Extract the (x, y) coordinate from the center of the cell holding the provided text.  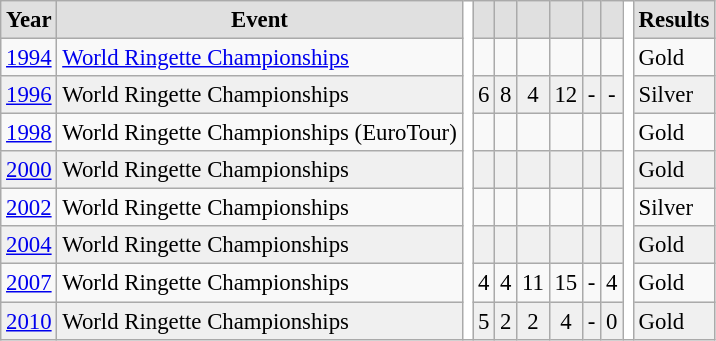
8 (506, 95)
Results (674, 20)
Event (260, 20)
2000 (29, 170)
2002 (29, 208)
6 (484, 95)
12 (566, 95)
Year (29, 20)
2004 (29, 245)
World Ringette Championships (EuroTour) (260, 133)
1996 (29, 95)
2010 (29, 321)
15 (566, 283)
0 (612, 321)
1994 (29, 58)
11 (534, 283)
2007 (29, 283)
5 (484, 321)
1998 (29, 133)
